Detect which cell encompasses the target text, then output its [x, y] center coordinate. 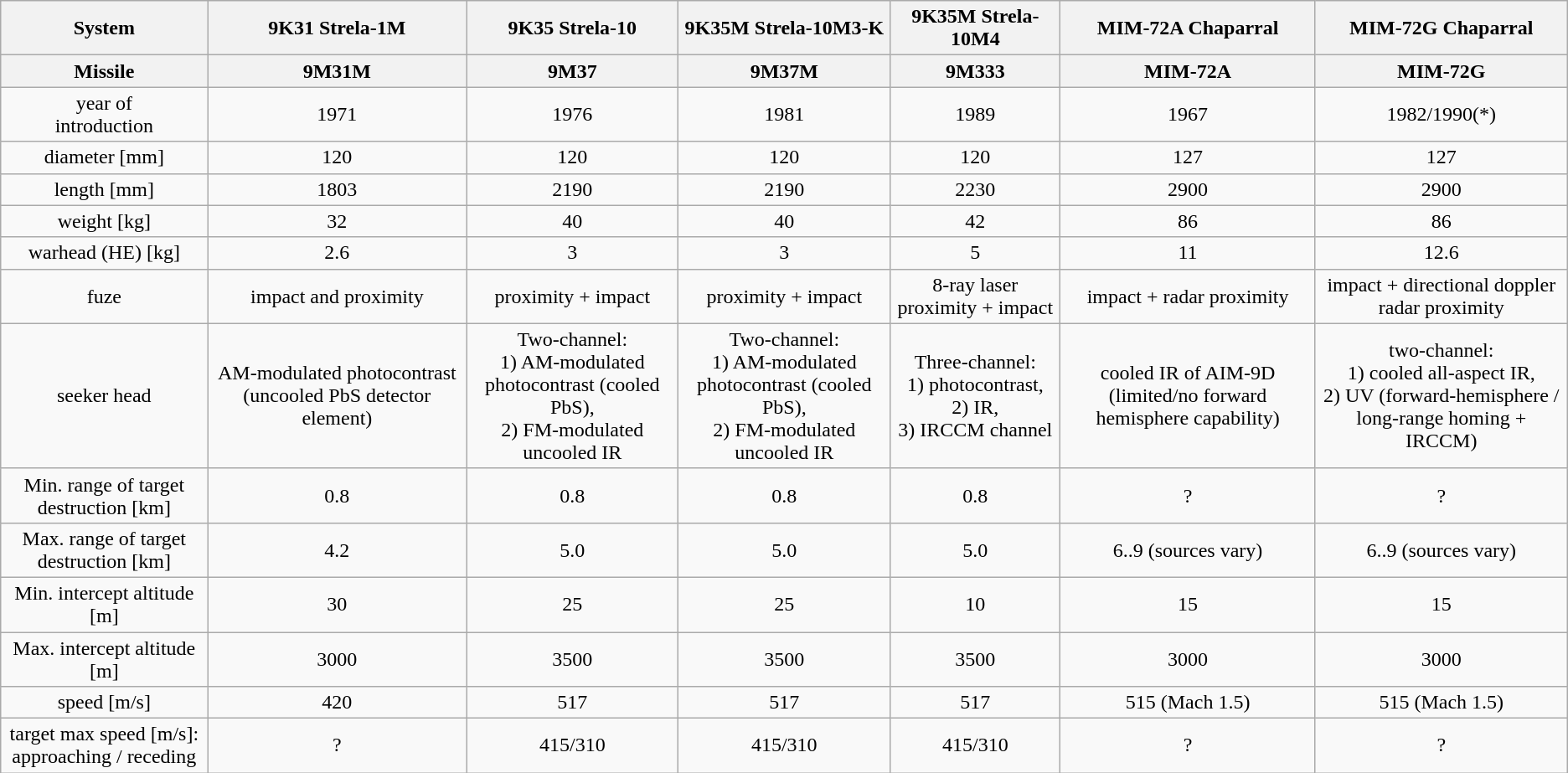
12.6 [1441, 253]
AM-modulated photocontrast (uncooled PbS detector element) [337, 395]
year ofintroduction [104, 114]
11 [1188, 253]
9K31 Strela-1M [337, 28]
9M37 [573, 71]
fuze [104, 296]
MIM-72A Chaparral [1188, 28]
1989 [975, 114]
5 [975, 253]
1803 [337, 189]
two-channel:1) cooled all-aspect IR,2) UV (forward-hemisphere / long-range homing + IRCCM) [1441, 395]
Min. range of target destruction [km] [104, 496]
2.6 [337, 253]
System [104, 28]
30 [337, 605]
impact + directional doppler radar proximity [1441, 296]
1982/1990(*) [1441, 114]
9K35M Strela-10M3-K [784, 28]
9K35 Strela-10 [573, 28]
MIM-72G Chaparral [1441, 28]
seeker head [104, 395]
warhead (HE) [kg] [104, 253]
diameter [mm] [104, 157]
cooled IR of AIM-9D (limited/no forward hemisphere capability) [1188, 395]
8-ray laser proximity + impact [975, 296]
1971 [337, 114]
impact + radar proximity [1188, 296]
Missile [104, 71]
MIM-72G [1441, 71]
weight [kg] [104, 221]
9M31M [337, 71]
1981 [784, 114]
4.2 [337, 549]
10 [975, 605]
speed [m/s] [104, 703]
target max speed [m/s]: approaching / receding [104, 745]
32 [337, 221]
Min. intercept altitude [m] [104, 605]
1976 [573, 114]
9M333 [975, 71]
Max. intercept altitude [m] [104, 658]
impact and proximity [337, 296]
420 [337, 703]
MIM-72A [1188, 71]
2230 [975, 189]
9K35M Strela-10M4 [975, 28]
Max. range of target destruction [km] [104, 549]
9M37M [784, 71]
42 [975, 221]
1967 [1188, 114]
length [mm] [104, 189]
Three-channel: 1) photocontrast, 2) IR, 3) IRCCM channel [975, 395]
